Search for the cell housing the specified text and yield its [x, y] center coordinate. 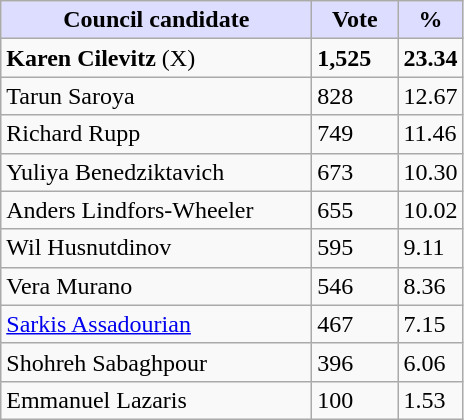
23.34 [430, 58]
1,525 [355, 58]
7.15 [430, 324]
10.30 [430, 172]
Wil Husnutdinov [156, 248]
655 [355, 210]
Yuliya Benedziktavich [156, 172]
673 [355, 172]
396 [355, 362]
546 [355, 286]
100 [355, 400]
% [430, 20]
Council candidate [156, 20]
Vote [355, 20]
11.46 [430, 134]
749 [355, 134]
Richard Rupp [156, 134]
Sarkis Assadourian [156, 324]
Emmanuel Lazaris [156, 400]
467 [355, 324]
Anders Lindfors-Wheeler [156, 210]
10.02 [430, 210]
12.67 [430, 96]
Vera Murano [156, 286]
9.11 [430, 248]
8.36 [430, 286]
595 [355, 248]
6.06 [430, 362]
Shohreh Sabaghpour [156, 362]
1.53 [430, 400]
Karen Cilevitz (X) [156, 58]
Tarun Saroya [156, 96]
828 [355, 96]
